Extract the (X, Y) coordinate from the center of the cell holding the provided text.  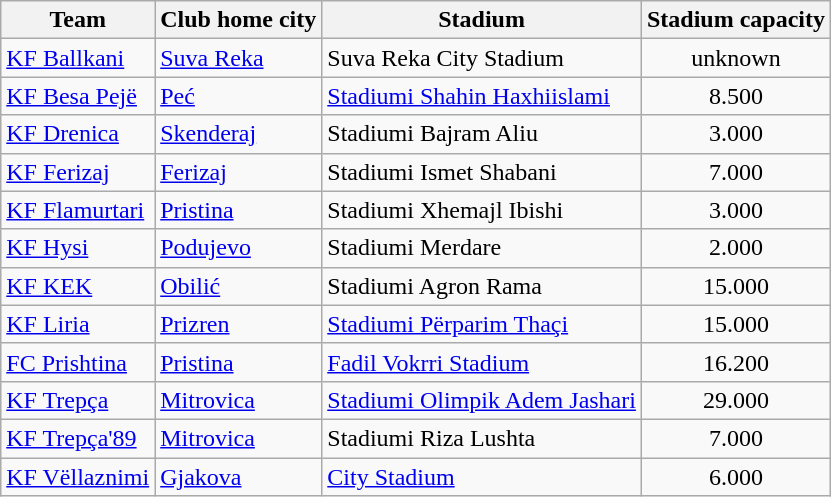
29.000 (736, 400)
KF Trepça (78, 400)
Podujevo (238, 248)
Stadiumi Bajram Aliu (482, 134)
Suva Reka City Stadium (482, 58)
Stadiumi Olimpik Adem Jashari (482, 400)
Stadiumi Përparim Thaçi (482, 324)
Peć (238, 96)
Club home city (238, 20)
6.000 (736, 477)
KF Vëllaznimi (78, 477)
KF Flamurtari (78, 210)
KF Trepça'89 (78, 438)
Stadiumi Ismet Shabani (482, 172)
Stadiumi Riza Lushta (482, 438)
Team (78, 20)
Prizren (238, 324)
KF Liria (78, 324)
Obilić (238, 286)
Suva Reka (238, 58)
KF Besa Pejë (78, 96)
KF KEK (78, 286)
Gjakova (238, 477)
KF Ferizaj (78, 172)
Skenderaj (238, 134)
Ferizaj (238, 172)
Stadiumi Merdare (482, 248)
16.200 (736, 362)
FC Prishtina (78, 362)
KF Ballkani (78, 58)
KF Drenica (78, 134)
unknown (736, 58)
8.500 (736, 96)
Stadium (482, 20)
City Stadium (482, 477)
KF Hysi (78, 248)
Stadiumi Agron Rama (482, 286)
Stadiumi Xhemajl Ibishi (482, 210)
Stadiumi Shahin Haxhiislami (482, 96)
2.000 (736, 248)
Stadium capacity (736, 20)
Fadil Vokrri Stadium (482, 362)
